Find where the given text appears and provide that cell's center as [X, Y] coordinate. 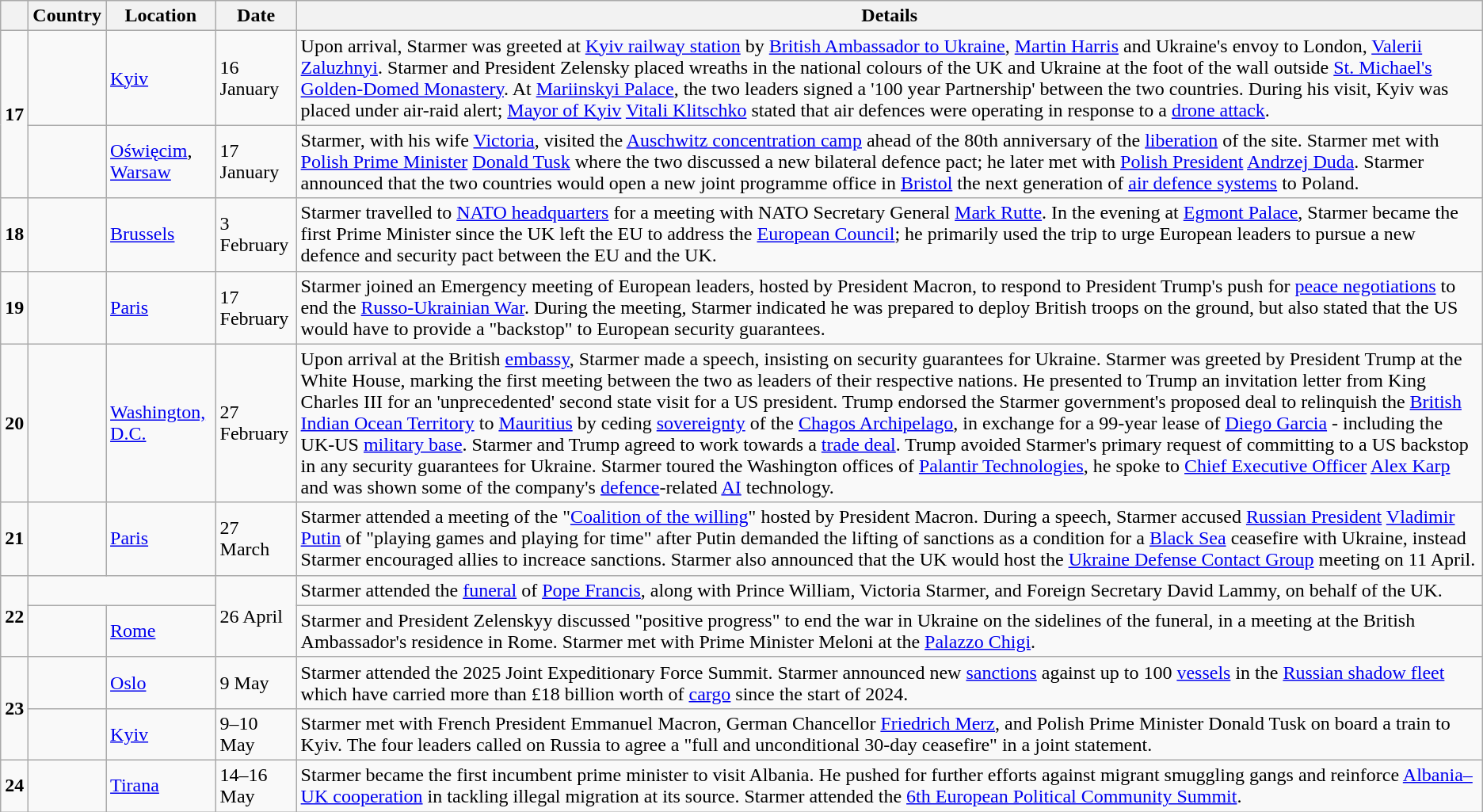
17 February [256, 307]
9–10 May [256, 734]
9 May [256, 683]
Brussels [162, 234]
27 February [256, 423]
18 [14, 234]
20 [14, 423]
16 January [256, 78]
27 March [256, 539]
Rome [162, 631]
22 [14, 616]
26 April [256, 616]
Washington, D.C. [162, 423]
23 [14, 708]
Country [67, 16]
Oslo [162, 683]
17 January [256, 162]
14–16 May [256, 786]
Tirana [162, 786]
19 [14, 307]
24 [14, 786]
17 [14, 114]
3 February [256, 234]
Oświęcim,Warsaw [162, 162]
Location [162, 16]
21 [14, 539]
Details [889, 16]
Starmer attended the funeral of Pope Francis, along with Prince William, Victoria Starmer, and Foreign Secretary David Lammy, on behalf of the UK. [889, 590]
Date [256, 16]
